Capture the cell that displays the provided text and extract its (x, y) central coordinate. 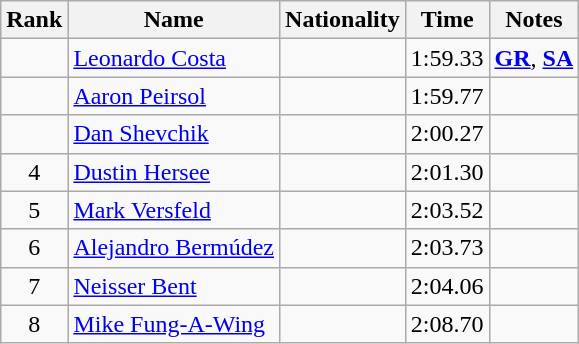
Rank (34, 20)
Nationality (343, 20)
6 (34, 248)
GR, SA (534, 58)
2:00.27 (447, 134)
Aaron Peirsol (174, 96)
Time (447, 20)
Mike Fung-A-Wing (174, 324)
8 (34, 324)
7 (34, 286)
Notes (534, 20)
2:04.06 (447, 286)
Dustin Hersee (174, 172)
Leonardo Costa (174, 58)
2:03.73 (447, 248)
Alejandro Bermúdez (174, 248)
Name (174, 20)
2:08.70 (447, 324)
2:01.30 (447, 172)
Neisser Bent (174, 286)
2:03.52 (447, 210)
1:59.33 (447, 58)
Mark Versfeld (174, 210)
5 (34, 210)
Dan Shevchik (174, 134)
1:59.77 (447, 96)
4 (34, 172)
